From the cell containing the given text, extract its center point as [X, Y] coordinate. 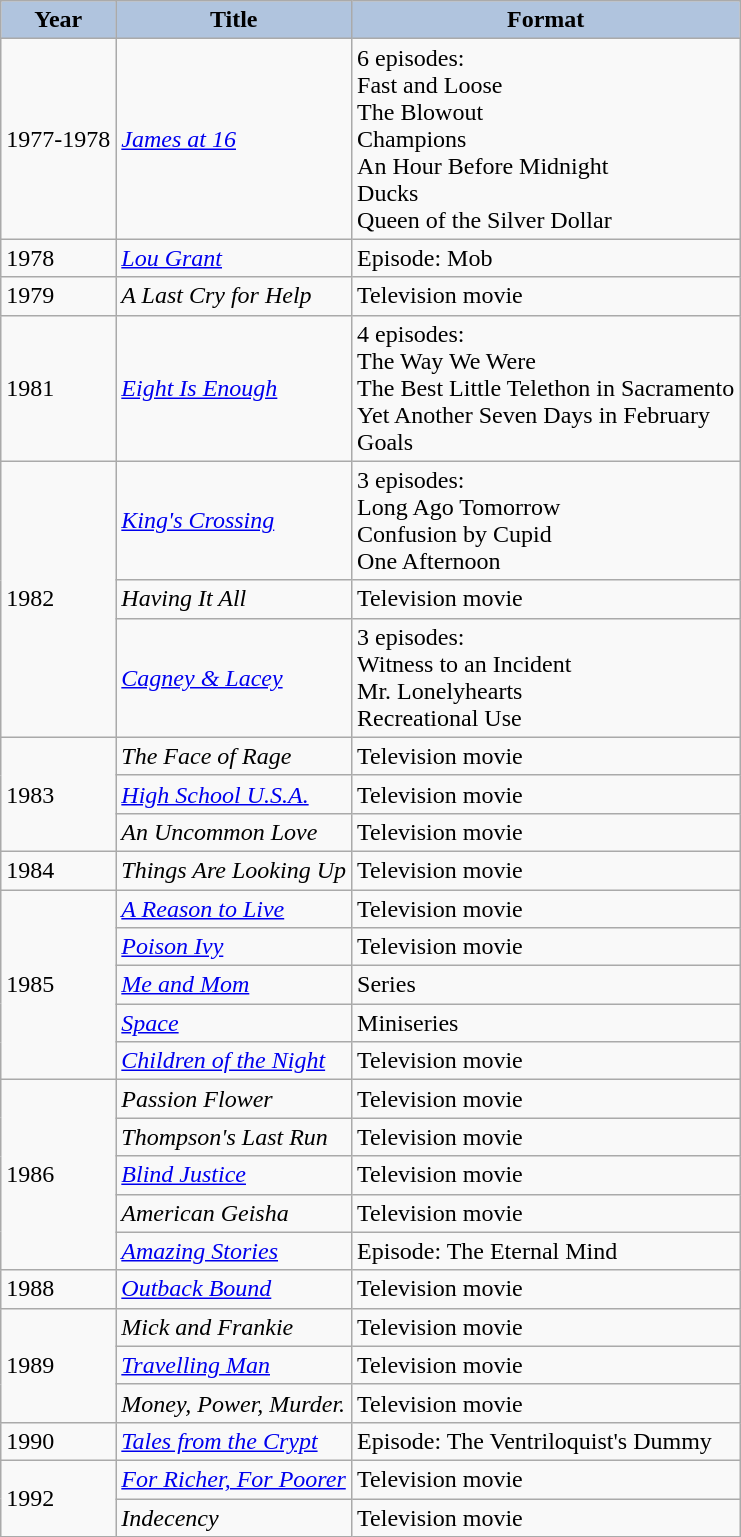
Title [234, 20]
Mick and Frankie [234, 1327]
1981 [58, 388]
Eight Is Enough [234, 388]
1988 [58, 1289]
Me and Mom [234, 985]
1985 [58, 985]
1986 [58, 1175]
The Face of Rage [234, 756]
Thompson's Last Run [234, 1137]
Things Are Looking Up [234, 870]
A Reason to Live [234, 909]
Miniseries [546, 1023]
American Geisha [234, 1213]
Having It All [234, 599]
Year [58, 20]
1989 [58, 1365]
1983 [58, 794]
Tales from the Crypt [234, 1441]
Lou Grant [234, 258]
Money, Power, Murder. [234, 1403]
1990 [58, 1441]
1984 [58, 870]
Format [546, 20]
Passion Flower [234, 1099]
Amazing Stories [234, 1251]
3 episodes:Long Ago TomorrowConfusion by CupidOne Afternoon [546, 520]
6 episodes:Fast and LooseThe BlowoutChampionsAn Hour Before MidnightDucksQueen of the Silver Dollar [546, 139]
Travelling Man [234, 1365]
Poison Ivy [234, 947]
Episode: Mob [546, 258]
1992 [58, 1498]
For Richer, For Poorer [234, 1479]
Children of the Night [234, 1061]
Cagney & Lacey [234, 678]
1978 [58, 258]
1977-1978 [58, 139]
James at 16 [234, 139]
1982 [58, 599]
Space [234, 1023]
Blind Justice [234, 1175]
An Uncommon Love [234, 832]
Episode: The Eternal Mind [546, 1251]
4 episodes:The Way We WereThe Best Little Telethon in SacramentoYet Another Seven Days in FebruaryGoals [546, 388]
King's Crossing [234, 520]
3 episodes:Witness to an IncidentMr. LonelyheartsRecreational Use [546, 678]
Outback Bound [234, 1289]
Indecency [234, 1517]
1979 [58, 296]
High School U.S.A. [234, 794]
Episode: The Ventriloquist's Dummy [546, 1441]
Series [546, 985]
A Last Cry for Help [234, 296]
